Return the [X, Y] coordinate for the center point of the cell that contains the specified text.  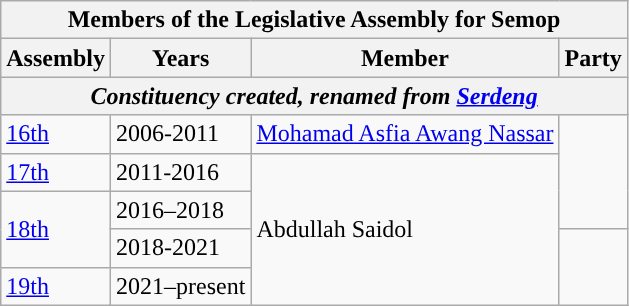
Member [405, 58]
19th [56, 286]
Constituency created, renamed from Serdeng [314, 96]
2006-2011 [180, 134]
2016–2018 [180, 210]
2018-2021 [180, 248]
18th [56, 229]
Years [180, 58]
16th [56, 134]
Party [593, 58]
17th [56, 172]
Members of the Legislative Assembly for Semop [314, 20]
Assembly [56, 58]
2021–present [180, 286]
Mohamad Asfia Awang Nassar [405, 134]
2011-2016 [180, 172]
Abdullah Saidol [405, 229]
